Output the (X, Y) coordinate of the center of the cell containing the given text.  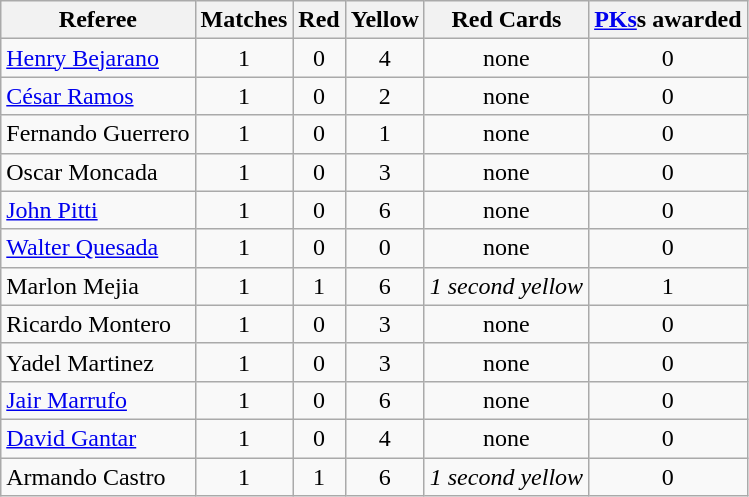
Marlon Mejia (98, 286)
Red Cards (506, 20)
Referee (98, 20)
PKss awarded (668, 20)
Fernando Guerrero (98, 134)
César Ramos (98, 96)
Ricardo Montero (98, 324)
Oscar Moncada (98, 172)
2 (384, 96)
Yadel Martinez (98, 362)
Matches (244, 20)
Walter Quesada (98, 248)
Henry Bejarano (98, 58)
John Pitti (98, 210)
Red (319, 20)
Yellow (384, 20)
Jair Marrufo (98, 400)
Armando Castro (98, 477)
David Gantar (98, 438)
